Detect which cell encompasses the target text, then output its (X, Y) center coordinate. 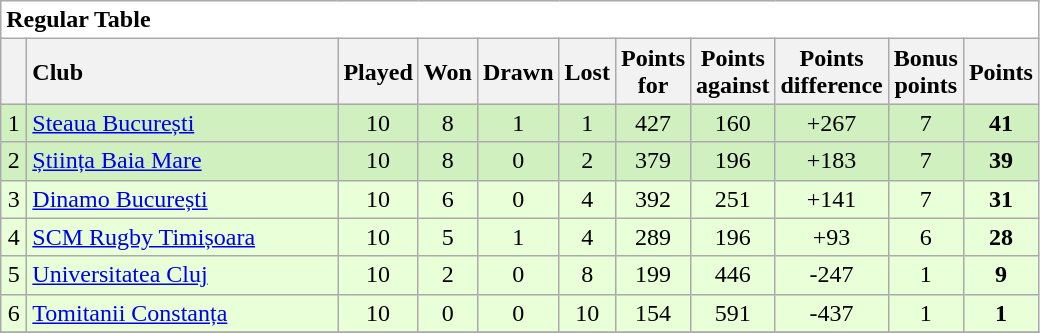
Won (448, 72)
9 (1000, 275)
Steaua București (182, 123)
39 (1000, 161)
28 (1000, 237)
Points (1000, 72)
-247 (832, 275)
Universitatea Cluj (182, 275)
Știința Baia Mare (182, 161)
Points against (733, 72)
427 (652, 123)
Played (378, 72)
Bonus points (926, 72)
31 (1000, 199)
154 (652, 313)
251 (733, 199)
591 (733, 313)
Tomitanii Constanța (182, 313)
41 (1000, 123)
+93 (832, 237)
Points difference (832, 72)
Points for (652, 72)
Club (182, 72)
SCM Rugby Timișoara (182, 237)
Drawn (518, 72)
+267 (832, 123)
160 (733, 123)
199 (652, 275)
3 (14, 199)
-437 (832, 313)
+183 (832, 161)
Lost (587, 72)
289 (652, 237)
446 (733, 275)
+141 (832, 199)
Regular Table (520, 20)
Dinamo București (182, 199)
379 (652, 161)
392 (652, 199)
